Return (x, y) of the center of cell containing provided text 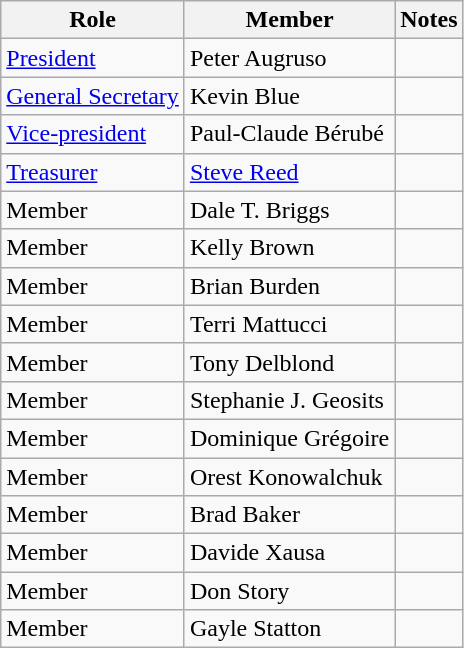
Kevin Blue (289, 96)
Brad Baker (289, 515)
Paul-Claude Bérubé (289, 134)
General Secretary (93, 96)
Peter Augruso (289, 58)
Dale T. Briggs (289, 210)
Dominique Grégoire (289, 438)
Don Story (289, 591)
Brian Burden (289, 286)
Orest Konowalchuk (289, 477)
President (93, 58)
Gayle Statton (289, 629)
Kelly Brown (289, 248)
Treasurer (93, 172)
Role (93, 20)
Davide Xausa (289, 553)
Notes (429, 20)
Tony Delblond (289, 362)
Terri Mattucci (289, 324)
Stephanie J. Geosits (289, 400)
Vice-president (93, 134)
Steve Reed (289, 172)
